Capture the cell that displays the provided text and extract its (x, y) central coordinate. 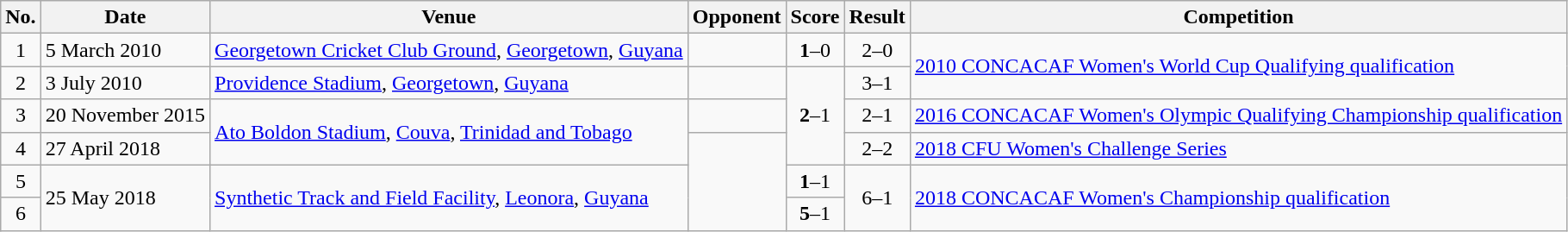
1–0 (815, 50)
Ato Boldon Stadium, Couva, Trinidad and Tobago (450, 132)
3 (21, 116)
Date (125, 17)
Opponent (737, 17)
6 (21, 214)
Result (877, 17)
1 (21, 50)
27 April 2018 (125, 148)
6–1 (877, 198)
Synthetic Track and Field Facility, Leonora, Guyana (450, 198)
Providence Stadium, Georgetown, Guyana (450, 83)
3 July 2010 (125, 83)
5 March 2010 (125, 50)
2018 CONCACAF Women's Championship qualification (1238, 198)
No. (21, 17)
4 (21, 148)
25 May 2018 (125, 198)
2–2 (877, 148)
2–0 (877, 50)
2010 CONCACAF Women's World Cup Qualifying qualification (1238, 66)
Venue (450, 17)
3–1 (877, 83)
5–1 (815, 214)
2016 CONCACAF Women's Olympic Qualifying Championship qualification (1238, 116)
Competition (1238, 17)
2018 CFU Women's Challenge Series (1238, 148)
5 (21, 181)
2 (21, 83)
20 November 2015 (125, 116)
Score (815, 17)
1–1 (815, 181)
Georgetown Cricket Club Ground, Georgetown, Guyana (450, 50)
